Search for the cell housing the specified text and yield its (X, Y) center coordinate. 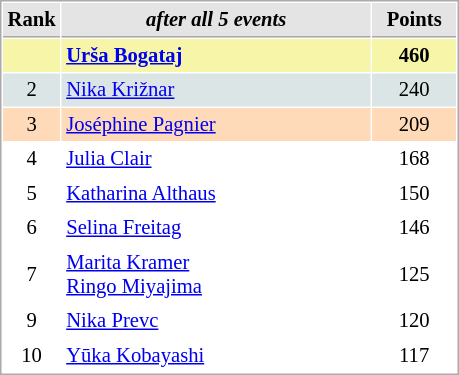
3 (32, 124)
after all 5 events (216, 20)
7 (32, 274)
4 (32, 158)
Selina Freitag (216, 228)
150 (414, 194)
125 (414, 274)
Nika Prevc (216, 320)
Yūka Kobayashi (216, 356)
209 (414, 124)
2 (32, 90)
168 (414, 158)
120 (414, 320)
9 (32, 320)
Julia Clair (216, 158)
240 (414, 90)
Nika Križnar (216, 90)
10 (32, 356)
Katharina Althaus (216, 194)
6 (32, 228)
146 (414, 228)
460 (414, 56)
Marita Kramer Ringo Miyajima (216, 274)
Urša Bogataj (216, 56)
Points (414, 20)
Joséphine Pagnier (216, 124)
5 (32, 194)
Rank (32, 20)
117 (414, 356)
